Return the (X, Y) coordinate for the center point of the cell that contains the specified text.  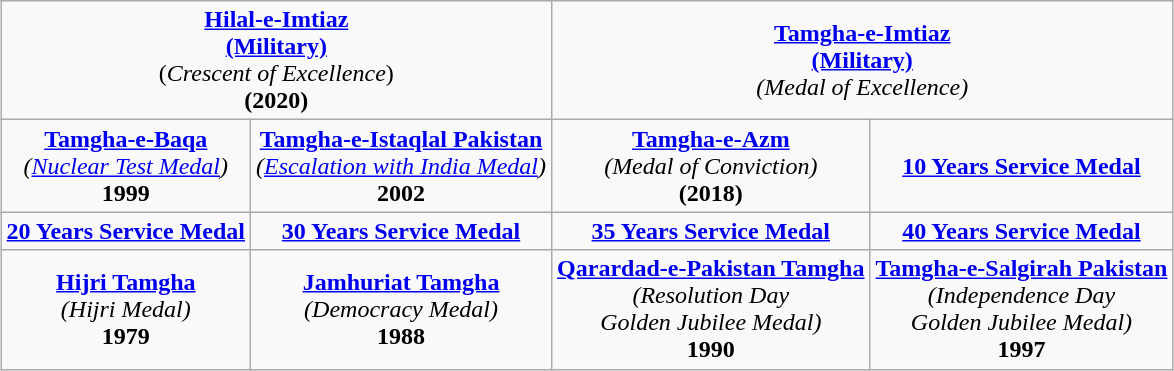
Jamhuriat Tamgha(Democracy Medal)1988 (402, 310)
Tamgha-e-Imtiaz(Military)(Medal of Excellence) (862, 60)
Qarardad-e-Pakistan Tamgha(Resolution DayGolden Jubilee Medal)1990 (711, 310)
10 Years Service Medal (1022, 166)
Tamgha-e-Azm(Medal of Conviction)(2018) (711, 166)
35 Years Service Medal (711, 231)
Tamgha-e-Baqa(Nuclear Test Medal)1999 (126, 166)
Tamgha-e-Istaqlal Pakistan(Escalation with India Medal)2002 (402, 166)
Hilal-e-Imtiaz(Military)(Crescent of Excellence)(2020) (276, 60)
Hijri Tamgha(Hijri Medal)1979 (126, 310)
Tamgha-e-Salgirah Pakistan(Independence DayGolden Jubilee Medal)1997 (1022, 310)
40 Years Service Medal (1022, 231)
30 Years Service Medal (402, 231)
20 Years Service Medal (126, 231)
